From the cell containing the given text, extract its center point as (X, Y) coordinate. 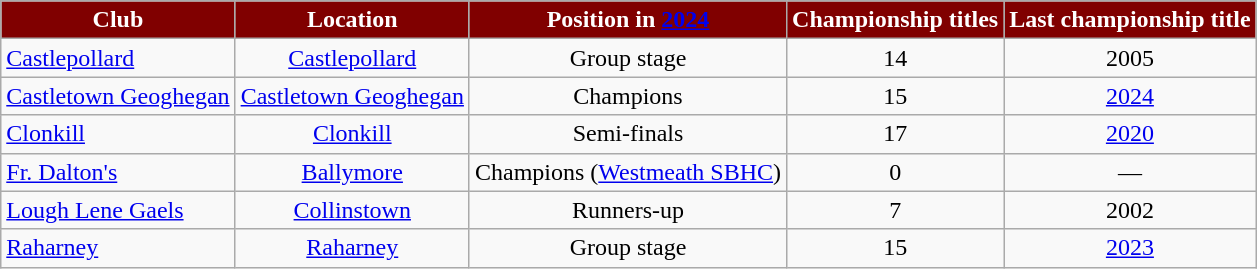
0 (896, 172)
Ballymore (352, 172)
Champions (628, 96)
Champions (Westmeath SBHC) (628, 172)
Collinstown (352, 210)
Location (352, 20)
2020 (1130, 134)
Lough Lene Gaels (118, 210)
Championship titles (896, 20)
17 (896, 134)
2024 (1130, 96)
Semi-finals (628, 134)
Fr. Dalton's (118, 172)
Position in 2024 (628, 20)
Last championship title (1130, 20)
Club (118, 20)
Runners-up (628, 210)
2023 (1130, 248)
14 (896, 58)
7 (896, 210)
2002 (1130, 210)
— (1130, 172)
2005 (1130, 58)
